Capture the cell that displays the provided text and extract its (X, Y) central coordinate. 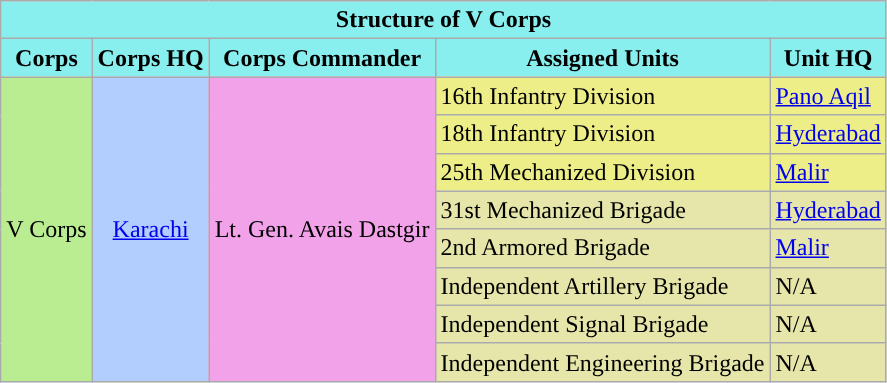
Corps HQ (150, 58)
Corps Commander (322, 58)
31st Mechanized Brigade (602, 210)
Structure of V Corps (444, 20)
Assigned Units (602, 58)
2nd Armored Brigade (602, 248)
18th Infantry Division (602, 134)
Independent Signal Brigade (602, 324)
Karachi (150, 229)
Unit HQ (828, 58)
25th Mechanized Division (602, 172)
Independent Engineering Brigade (602, 362)
Corps (46, 58)
V Corps (46, 229)
Lt. Gen. Avais Dastgir (322, 229)
Independent Artillery Brigade (602, 286)
16th Infantry Division (602, 96)
Pano Aqil (828, 96)
